Search for the cell housing the specified text and yield its [X, Y] center coordinate. 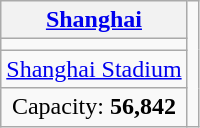
Shanghai Stadium [94, 69]
Capacity: 56,842 [94, 107]
Shanghai [94, 20]
